Return (x, y) of the center of cell containing provided text 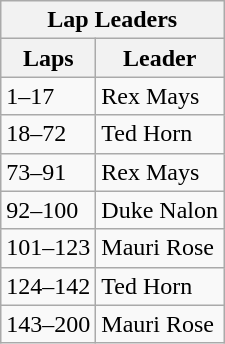
Laps (48, 58)
124–142 (48, 286)
73–91 (48, 172)
143–200 (48, 324)
92–100 (48, 210)
101–123 (48, 248)
18–72 (48, 134)
Lap Leaders (112, 20)
Duke Nalon (160, 210)
1–17 (48, 96)
Leader (160, 58)
